Determine the (x, y) coordinate at the center of the cell enclosing the given text.  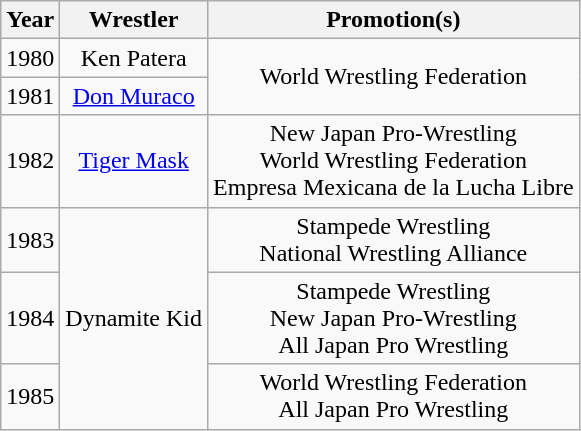
Stampede WrestlingNational Wrestling Alliance (394, 240)
New Japan Pro-WrestlingWorld Wrestling FederationEmpresa Mexicana de la Lucha Libre (394, 161)
Ken Patera (134, 58)
1980 (30, 58)
Promotion(s) (394, 20)
World Wrestling Federation (394, 77)
1981 (30, 96)
1985 (30, 396)
Stampede WrestlingNew Japan Pro-WrestlingAll Japan Pro Wrestling (394, 318)
Tiger Mask (134, 161)
World Wrestling FederationAll Japan Pro Wrestling (394, 396)
1982 (30, 161)
1983 (30, 240)
Don Muraco (134, 96)
Wrestler (134, 20)
Year (30, 20)
Dynamite Kid (134, 318)
1984 (30, 318)
